Scan for the cell matching the given text and deliver its (x, y) coordinate at center. 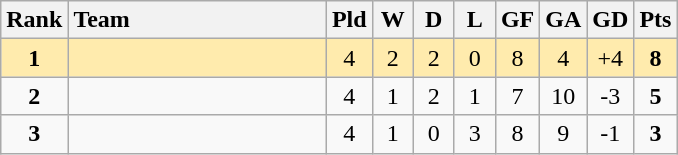
9 (564, 134)
Pld (349, 20)
W (392, 20)
Pts (656, 20)
L (474, 20)
7 (517, 96)
GA (564, 20)
+4 (610, 58)
GD (610, 20)
-1 (610, 134)
Rank (34, 20)
10 (564, 96)
5 (656, 96)
Team (198, 20)
-3 (610, 96)
D (434, 20)
GF (517, 20)
